Return [X, Y] of the center of cell containing provided text 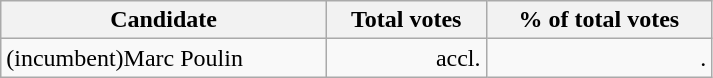
Candidate [164, 20]
. [599, 58]
accl. [406, 58]
% of total votes [599, 20]
(incumbent)Marc Poulin [164, 58]
Total votes [406, 20]
